Return the (X, Y) coordinate for the center point of the cell that contains the specified text.  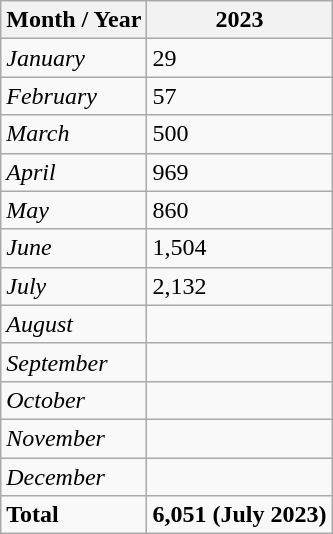
860 (240, 210)
969 (240, 172)
October (74, 400)
2023 (240, 20)
2,132 (240, 286)
1,504 (240, 248)
57 (240, 96)
June (74, 248)
August (74, 324)
Total (74, 515)
February (74, 96)
Month / Year (74, 20)
November (74, 438)
29 (240, 58)
December (74, 477)
500 (240, 134)
May (74, 210)
6,051 (July 2023) (240, 515)
April (74, 172)
September (74, 362)
January (74, 58)
March (74, 134)
July (74, 286)
